For the text-containing cell, return its midpoint in [X, Y] coordinate format. 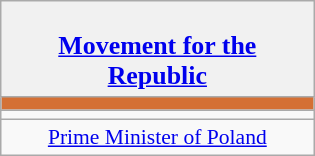
Prime Minister of Poland [158, 138]
Movement for the Republic [158, 49]
